Extract the (X, Y) coordinate from the center of the cell holding the provided text.  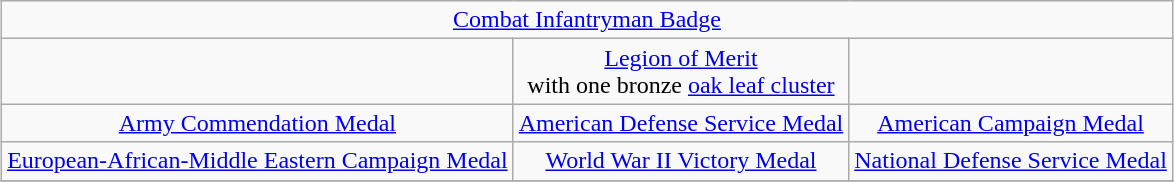
Army Commendation Medal (258, 123)
Combat Infantryman Badge (588, 20)
Legion of Meritwith one bronze oak leaf cluster (681, 72)
National Defense Service Medal (1011, 161)
American Campaign Medal (1011, 123)
European-African-Middle Eastern Campaign Medal (258, 161)
World War II Victory Medal (681, 161)
American Defense Service Medal (681, 123)
